Extract the [x, y] coordinate from the center of the cell holding the provided text.  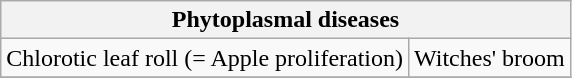
Chlorotic leaf roll (= Apple proliferation) [205, 58]
Phytoplasmal diseases [286, 20]
Witches' broom [490, 58]
